Detect which cell encompasses the target text, then output its [x, y] center coordinate. 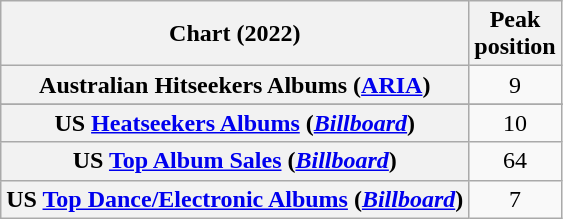
US Heatseekers Albums (Billboard) [235, 123]
Australian Hitseekers Albums (ARIA) [235, 85]
64 [515, 161]
Peakposition [515, 34]
US Top Dance/Electronic Albums (Billboard) [235, 199]
9 [515, 85]
10 [515, 123]
US Top Album Sales (Billboard) [235, 161]
7 [515, 199]
Chart (2022) [235, 34]
